Detect which cell encompasses the target text, then output its [X, Y] center coordinate. 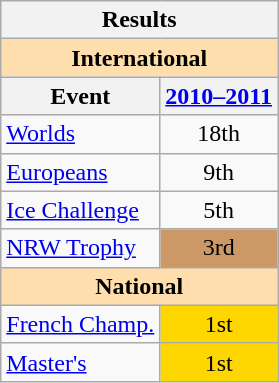
French Champ. [80, 324]
5th [219, 210]
9th [219, 172]
18th [219, 134]
International [140, 58]
National [140, 286]
Event [80, 96]
Master's [80, 362]
Ice Challenge [80, 210]
Europeans [80, 172]
NRW Trophy [80, 248]
Results [140, 20]
2010–2011 [219, 96]
Worlds [80, 134]
3rd [219, 248]
